Find where the given text appears and provide that cell's center as [X, Y] coordinate. 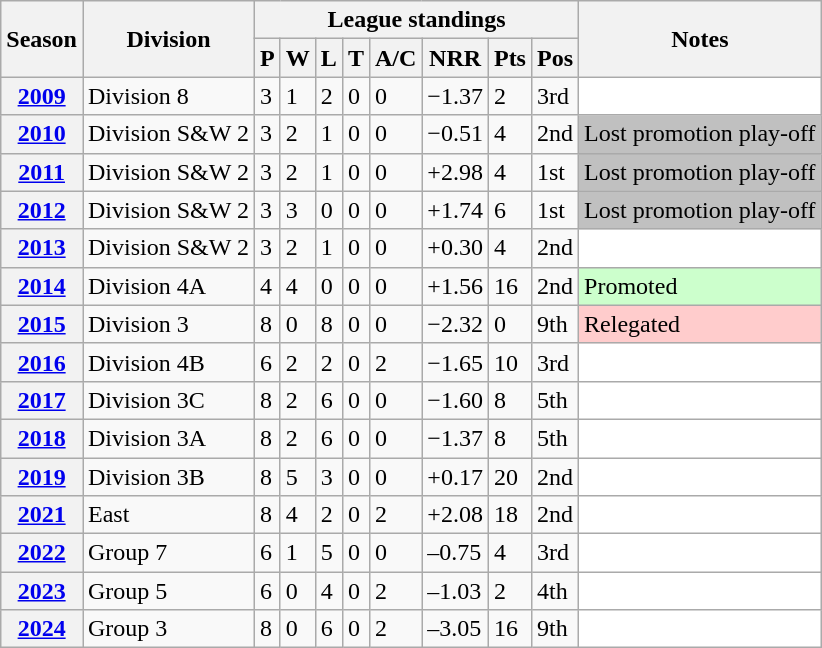
+0.30 [456, 248]
Group 3 [168, 629]
2023 [42, 591]
2012 [42, 210]
20 [510, 477]
2011 [42, 172]
4th [554, 591]
18 [510, 515]
P [267, 58]
–0.75 [456, 553]
L [328, 58]
2013 [42, 248]
–1.03 [456, 591]
Division 4A [168, 286]
Season [42, 39]
2015 [42, 324]
2014 [42, 286]
+2.98 [456, 172]
Division 4B [168, 362]
A/C [395, 58]
Pts [510, 58]
+1.56 [456, 286]
2009 [42, 96]
10 [510, 362]
−2.32 [456, 324]
Group 5 [168, 591]
Notes [700, 39]
Pos [554, 58]
+2.08 [456, 515]
T [356, 58]
2018 [42, 438]
2021 [42, 515]
+1.74 [456, 210]
Division 3B [168, 477]
Division 3C [168, 400]
Group 7 [168, 553]
2022 [42, 553]
Division 3A [168, 438]
W [298, 58]
League standings [416, 20]
−0.51 [456, 134]
Division 3 [168, 324]
Relegated [700, 324]
2016 [42, 362]
+0.17 [456, 477]
2017 [42, 400]
–3.05 [456, 629]
Division 8 [168, 96]
East [168, 515]
NRR [456, 58]
−1.60 [456, 400]
2019 [42, 477]
2024 [42, 629]
−1.65 [456, 362]
2010 [42, 134]
Division [168, 39]
Promoted [700, 286]
